For the text-containing cell, return its midpoint in [x, y] coordinate format. 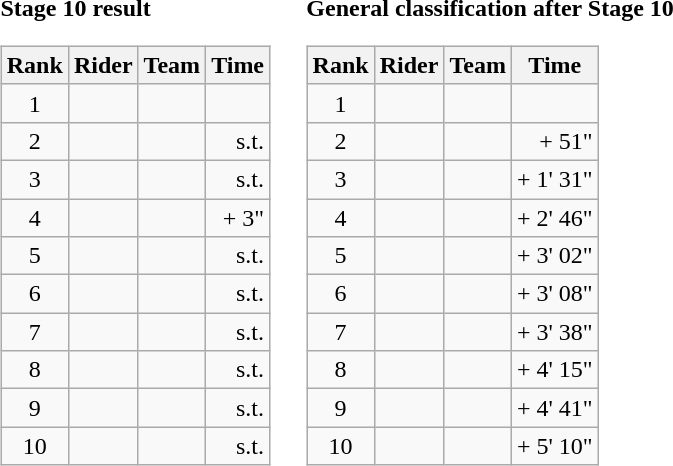
+ 3' 38" [554, 332]
+ 2' 46" [554, 217]
+ 3' 02" [554, 256]
+ 3' 08" [554, 294]
+ 1' 31" [554, 179]
+ 3" [238, 217]
+ 4' 15" [554, 370]
+ 51" [554, 141]
+ 4' 41" [554, 408]
+ 5' 10" [554, 446]
